Output the [X, Y] coordinate of the center of the cell containing the given text.  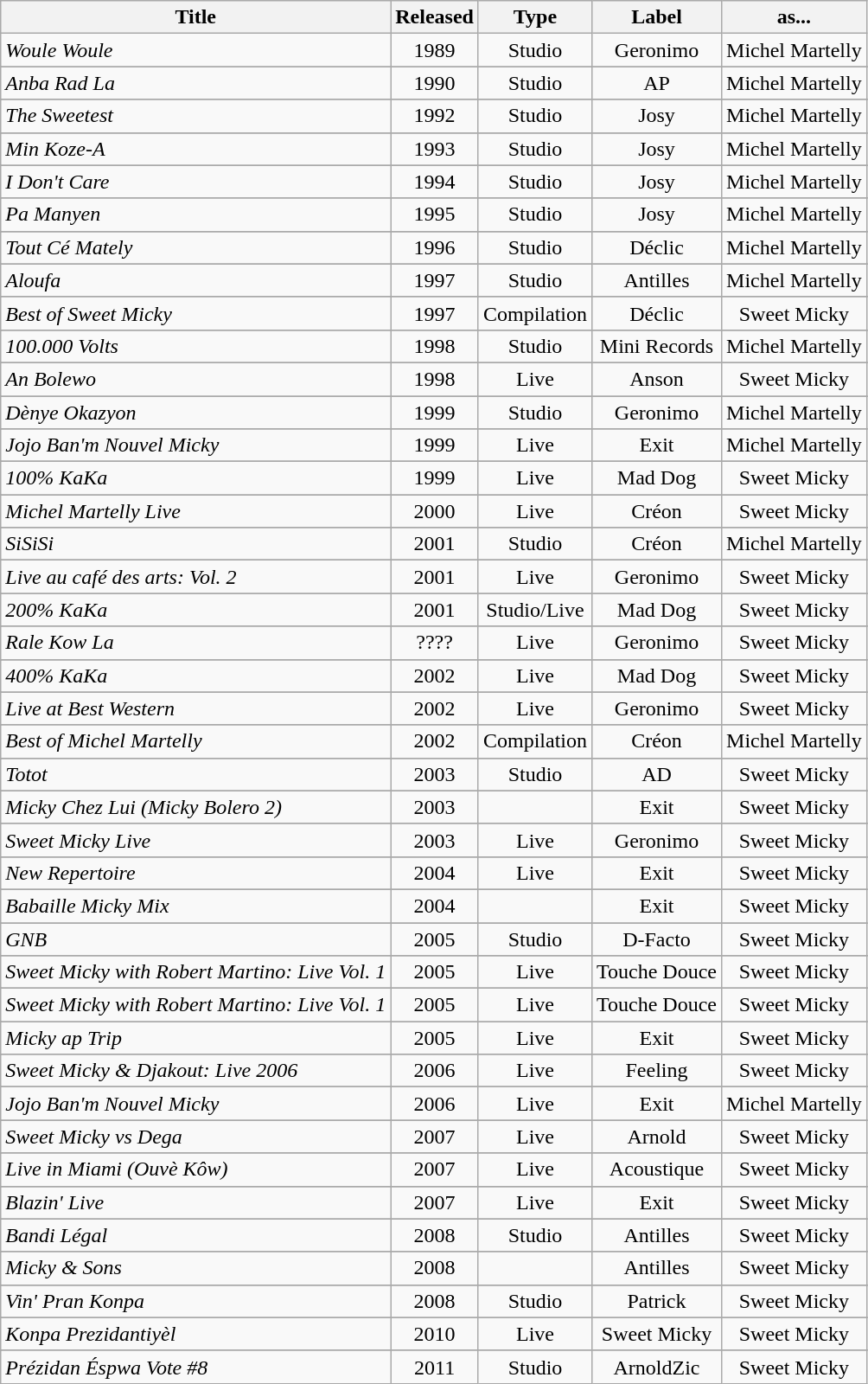
Michel Martelly Live [195, 511]
Label [657, 17]
Sweet Micky Live [195, 840]
Dènye Okazyon [195, 413]
AP [657, 83]
1990 [435, 83]
Pa Manyen [195, 215]
2011 [435, 1367]
400% KaKa [195, 676]
Vin' Pran Konpa [195, 1301]
An Bolewo [195, 379]
Konpa Prezidantiyèl [195, 1334]
Babaille Micky Mix [195, 906]
Live in Miami (Ouvè Kôw) [195, 1169]
Title [195, 17]
Micky Chez Lui (Micky Bolero 2) [195, 807]
GNB [195, 939]
Bandi Légal [195, 1235]
Min Koze-A [195, 149]
Aloufa [195, 280]
ArnoldZic [657, 1367]
Best of Michel Martelly [195, 741]
1995 [435, 215]
D-Facto [657, 939]
1989 [435, 50]
Released [435, 17]
Sweet Micky vs Dega [195, 1137]
New Repertoire [195, 873]
100.000 Volts [195, 346]
Best of Sweet Micky [195, 313]
Totot [195, 774]
???? [435, 643]
Patrick [657, 1301]
Studio/Live [534, 610]
Type [534, 17]
AD [657, 774]
as... [795, 17]
Micky ap Trip [195, 1038]
Feeling [657, 1071]
Mini Records [657, 346]
The Sweetest [195, 116]
Live at Best Western [195, 708]
Micky & Sons [195, 1268]
Sweet Micky & Djakout: Live 2006 [195, 1071]
Prézidan Éspwa Vote #8 [195, 1367]
2010 [435, 1334]
100% KaKa [195, 478]
1992 [435, 116]
Rale Kow La [195, 643]
1993 [435, 149]
I Don't Care [195, 182]
SiSiSi [195, 544]
1996 [435, 247]
Anba Rad La [195, 83]
Arnold [657, 1137]
Woule Woule [195, 50]
Blazin' Live [195, 1202]
200% KaKa [195, 610]
1994 [435, 182]
Tout Cé Mately [195, 247]
2000 [435, 511]
Anson [657, 379]
Live au café des arts: Vol. 2 [195, 577]
Acoustique [657, 1169]
